Detect which cell encompasses the target text, then output its [x, y] center coordinate. 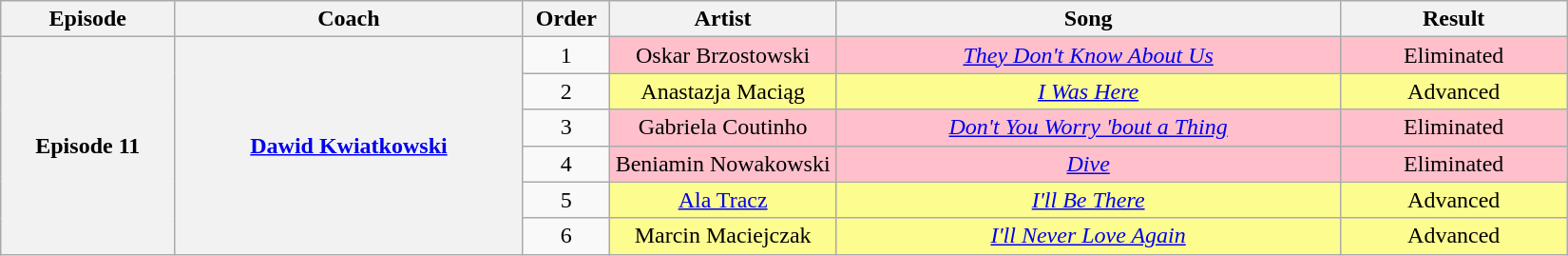
I'll Never Love Again [1089, 236]
4 [566, 164]
Episode [87, 19]
Don't You Worry 'bout a Thing [1089, 128]
Gabriela Coutinho [723, 128]
Oskar Brzostowski [723, 55]
Dive [1089, 164]
Beniamin Nowakowski [723, 164]
Dawid Kwiatkowski [349, 146]
Anastazja Maciąg [723, 91]
5 [566, 200]
1 [566, 55]
2 [566, 91]
Episode 11 [87, 146]
Marcin Maciejczak [723, 236]
I Was Here [1089, 91]
6 [566, 236]
Ala Tracz [723, 200]
Song [1089, 19]
Order [566, 19]
I'll Be There [1089, 200]
Coach [349, 19]
Artist [723, 19]
3 [566, 128]
They Don't Know About Us [1089, 55]
Result [1454, 19]
